Scan for the cell matching the given text and deliver its [x, y] coordinate at center. 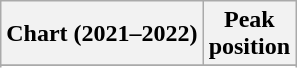
Peakposition [249, 34]
Chart (2021–2022) [102, 34]
